Pinpoint the cell where the given text exists, returning its (x, y) midpoint coordinate. 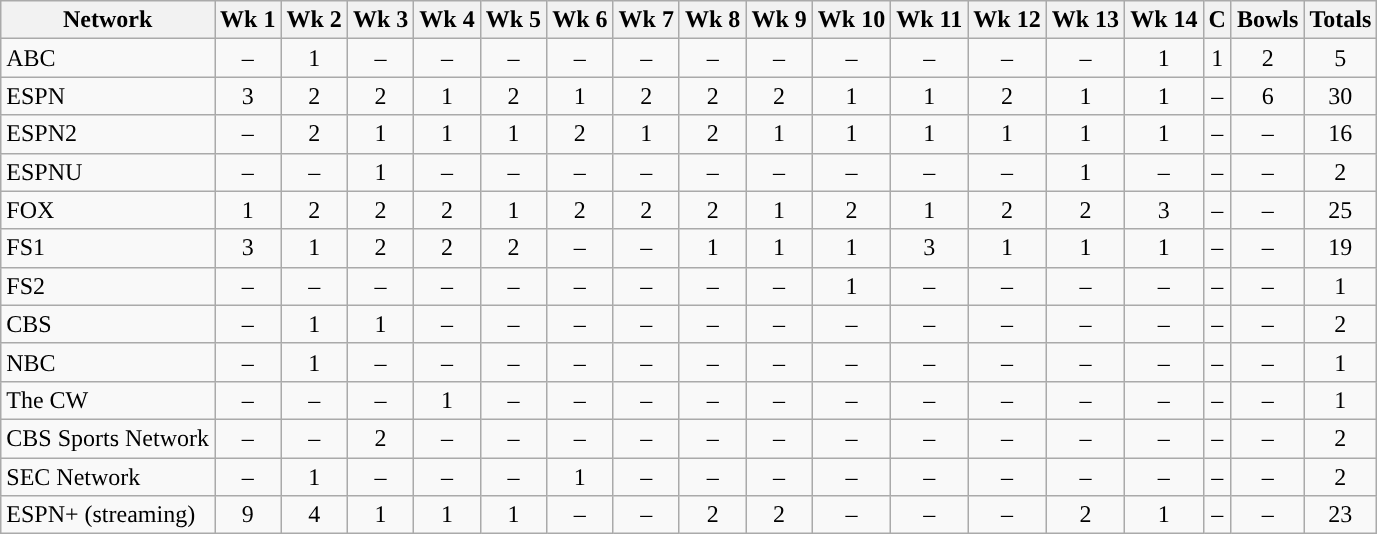
FS2 (108, 286)
ESPN2 (108, 134)
The CW (108, 400)
Totals (1340, 20)
Wk 5 (513, 20)
FOX (108, 210)
SEC Network (108, 477)
ESPN+ (streaming) (108, 515)
Wk 7 (646, 20)
Wk 9 (779, 20)
Wk 4 (447, 20)
Wk 3 (380, 20)
25 (1340, 210)
9 (247, 515)
NBC (108, 362)
6 (1267, 96)
FS1 (108, 248)
CBS Sports Network (108, 438)
4 (314, 515)
Wk 8 (712, 20)
Wk 11 (930, 20)
Wk 14 (1164, 20)
Wk 13 (1085, 20)
C (1217, 20)
Wk 10 (851, 20)
30 (1340, 96)
Wk 2 (314, 20)
Wk 12 (1007, 20)
5 (1340, 58)
CBS (108, 324)
23 (1340, 515)
ESPN (108, 96)
19 (1340, 248)
16 (1340, 134)
ESPNU (108, 172)
Network (108, 20)
Wk 6 (580, 20)
ABC (108, 58)
Wk 1 (247, 20)
Bowls (1267, 20)
